Scan for the cell matching the given text and deliver its (x, y) coordinate at center. 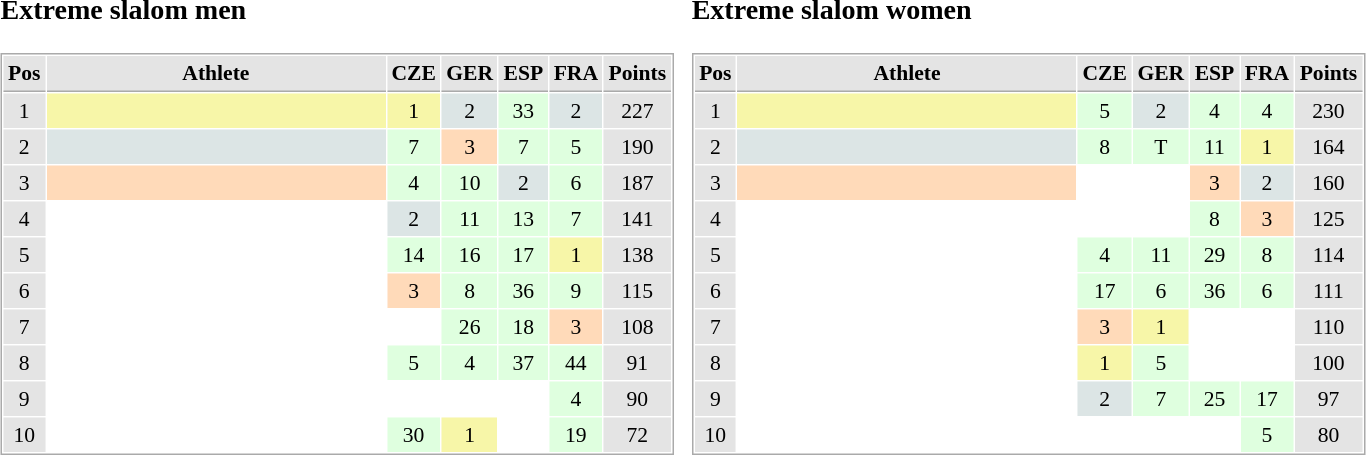
72 (638, 435)
19 (576, 435)
30 (414, 435)
187 (638, 183)
44 (576, 363)
18 (524, 327)
14 (414, 255)
164 (1328, 147)
100 (1328, 363)
138 (638, 255)
97 (1328, 399)
13 (524, 219)
29 (1214, 255)
25 (1214, 399)
33 (524, 111)
T (1161, 147)
26 (470, 327)
227 (638, 111)
37 (524, 363)
111 (1328, 291)
230 (1328, 111)
91 (638, 363)
90 (638, 399)
115 (638, 291)
160 (1328, 183)
114 (1328, 255)
141 (638, 219)
80 (1328, 435)
190 (638, 147)
16 (470, 255)
108 (638, 327)
125 (1328, 219)
110 (1328, 327)
